Locate the cell with the specified text and output its [x, y] center coordinate. 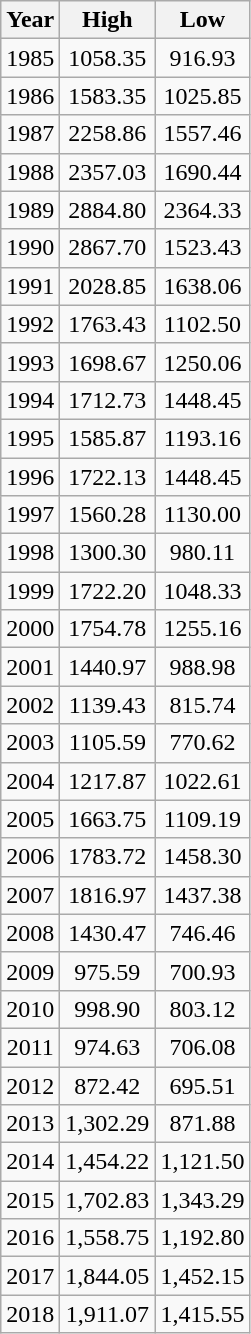
1987 [30, 134]
1712.73 [108, 400]
2015 [30, 1200]
1560.28 [108, 515]
1130.00 [202, 515]
1663.75 [108, 819]
1139.43 [108, 705]
2258.86 [108, 134]
1690.44 [202, 172]
1993 [30, 362]
1440.97 [108, 667]
1722.13 [108, 477]
803.12 [202, 1009]
980.11 [202, 553]
2001 [30, 667]
1992 [30, 324]
1999 [30, 591]
998.90 [108, 1009]
High [108, 20]
1437.38 [202, 895]
1,415.55 [202, 1314]
2007 [30, 895]
2000 [30, 629]
2012 [30, 1085]
1816.97 [108, 895]
1,192.80 [202, 1238]
1,121.50 [202, 1162]
2004 [30, 781]
975.59 [108, 971]
871.88 [202, 1124]
2010 [30, 1009]
1,302.29 [108, 1124]
1458.30 [202, 857]
2008 [30, 933]
1994 [30, 400]
746.46 [202, 933]
1557.46 [202, 134]
700.93 [202, 971]
2013 [30, 1124]
2016 [30, 1238]
1,702.83 [108, 1200]
815.74 [202, 705]
1193.16 [202, 438]
2014 [30, 1162]
1996 [30, 477]
1105.59 [108, 743]
1698.67 [108, 362]
770.62 [202, 743]
974.63 [108, 1047]
1058.35 [108, 58]
1722.20 [108, 591]
1585.87 [108, 438]
872.42 [108, 1085]
1986 [30, 96]
Year [30, 20]
2884.80 [108, 210]
1763.43 [108, 324]
1250.06 [202, 362]
1,454.22 [108, 1162]
1985 [30, 58]
1988 [30, 172]
1430.47 [108, 933]
2006 [30, 857]
1217.87 [108, 781]
1,343.29 [202, 1200]
2364.33 [202, 210]
2003 [30, 743]
988.98 [202, 667]
1997 [30, 515]
2011 [30, 1047]
695.51 [202, 1085]
2009 [30, 971]
1783.72 [108, 857]
1,844.05 [108, 1276]
1991 [30, 286]
2867.70 [108, 248]
2028.85 [108, 286]
1109.19 [202, 819]
1998 [30, 553]
1754.78 [108, 629]
1022.61 [202, 781]
1638.06 [202, 286]
1,558.75 [108, 1238]
2002 [30, 705]
1300.30 [108, 553]
916.93 [202, 58]
1990 [30, 248]
2018 [30, 1314]
1,911.07 [108, 1314]
1989 [30, 210]
1523.43 [202, 248]
1048.33 [202, 591]
2005 [30, 819]
1995 [30, 438]
2357.03 [108, 172]
1,452.15 [202, 1276]
1255.16 [202, 629]
2017 [30, 1276]
706.08 [202, 1047]
1583.35 [108, 96]
Low [202, 20]
1025.85 [202, 96]
1102.50 [202, 324]
